Pinpoint the cell where the given text exists, returning its [x, y] midpoint coordinate. 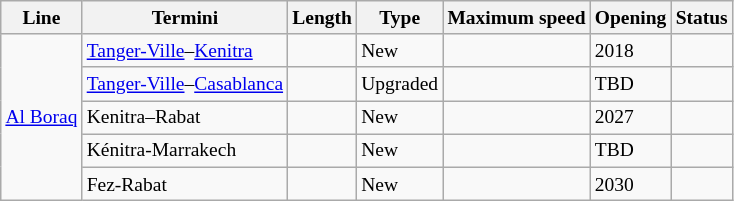
2018 [630, 50]
Status [702, 18]
Al Boraq [42, 117]
Termini [185, 18]
Kénitra-Marrakech [185, 150]
Fez-Rabat [185, 184]
2030 [630, 184]
Tanger-Ville–Casablanca [185, 84]
Line [42, 18]
Tanger-Ville–Kenitra [185, 50]
Kenitra–Rabat [185, 118]
2027 [630, 118]
Maximum speed [516, 18]
Length [322, 18]
Type [400, 18]
Opening [630, 18]
Upgraded [400, 84]
